Detect which cell encompasses the target text, then output its [x, y] center coordinate. 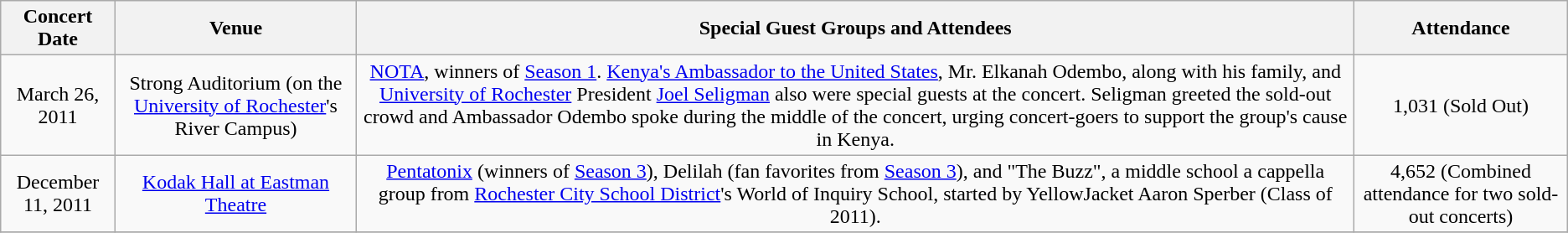
Attendance [1461, 28]
Venue [235, 28]
4,652 (Combined attendance for two sold-out concerts) [1461, 194]
1,031 (Sold Out) [1461, 106]
Kodak Hall at Eastman Theatre [235, 194]
Concert Date [59, 28]
Special Guest Groups and Attendees [856, 28]
March 26, 2011 [59, 106]
December 11, 2011 [59, 194]
Strong Auditorium (on the University of Rochester's River Campus) [235, 106]
